For the text-containing cell, return its midpoint in [x, y] coordinate format. 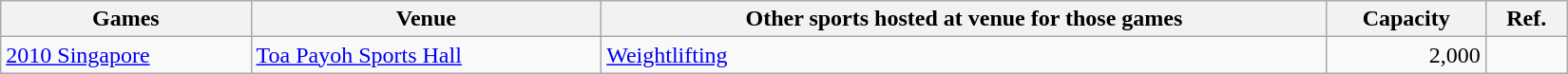
Venue [426, 19]
Capacity [1406, 19]
Other sports hosted at venue for those games [964, 19]
Weightlifting [964, 55]
Games [125, 19]
2,000 [1406, 55]
Ref. [1526, 19]
2010 Singapore [125, 55]
Toa Payoh Sports Hall [426, 55]
